Extract the (x, y) coordinate from the center of the cell holding the provided text.  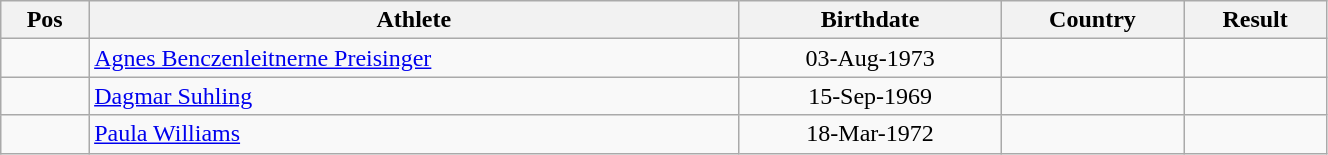
Result (1256, 20)
Paula Williams (414, 134)
15-Sep-1969 (870, 96)
03-Aug-1973 (870, 58)
Dagmar Suhling (414, 96)
18-Mar-1972 (870, 134)
Agnes Benczenleitnerne Preisinger (414, 58)
Birthdate (870, 20)
Athlete (414, 20)
Pos (45, 20)
Country (1092, 20)
